For the text-containing cell, return its midpoint in (X, Y) coordinate format. 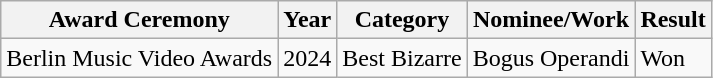
Category (402, 20)
Won (673, 58)
Year (308, 20)
Berlin Music Video Awards (140, 58)
Award Ceremony (140, 20)
Nominee/Work (551, 20)
2024 (308, 58)
Bogus Operandi (551, 58)
Result (673, 20)
Best Bizarre (402, 58)
